For the text-containing cell, return its midpoint in [X, Y] coordinate format. 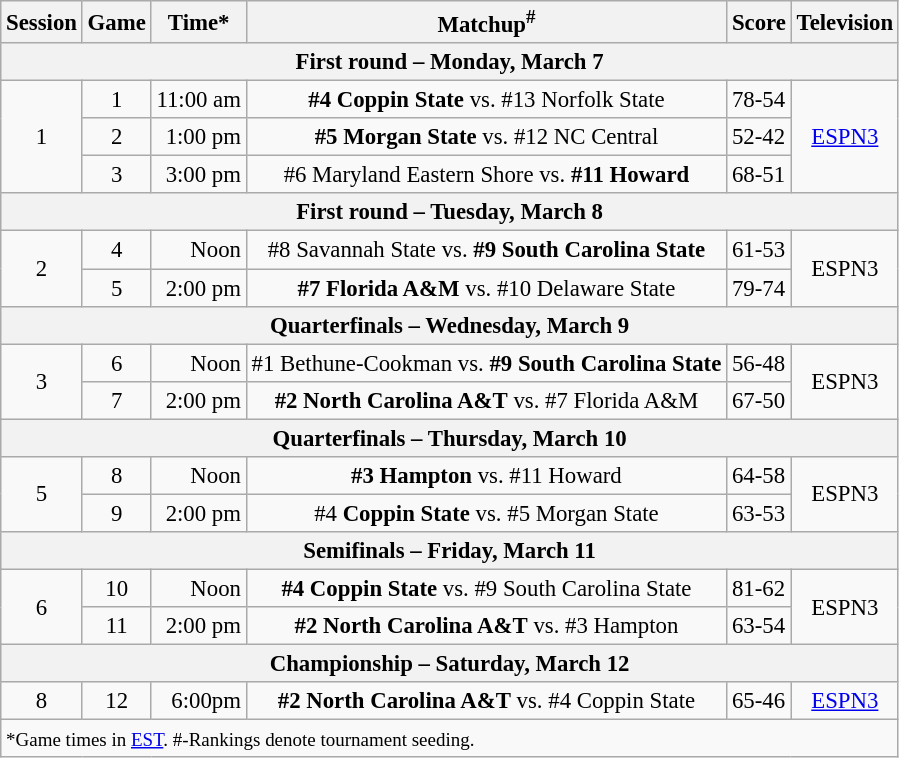
65-46 [760, 701]
67-50 [760, 400]
81-62 [760, 588]
78-54 [760, 100]
First round – Tuesday, March 8 [450, 213]
*Game times in EST. #-Rankings denote tournament seeding. [450, 739]
79-74 [760, 288]
11:00 am [198, 100]
63-53 [760, 513]
Semifinals – Friday, March 11 [450, 551]
68-51 [760, 175]
61-53 [760, 250]
9 [116, 513]
#6 Maryland Eastern Shore vs. #11 Howard [486, 175]
Quarterfinals – Thursday, March 10 [450, 438]
10 [116, 588]
4 [116, 250]
1:00 pm [198, 137]
#8 Savannah State vs. #9 South Carolina State [486, 250]
Session [42, 22]
#1 Bethune-Cookman vs. #9 South Carolina State [486, 363]
#3 Hampton vs. #11 Howard [486, 476]
6:00pm [198, 701]
#7 Florida A&M vs. #10 Delaware State [486, 288]
7 [116, 400]
#2 North Carolina A&T vs. #7 Florida A&M [486, 400]
3:00 pm [198, 175]
56-48 [760, 363]
Television [844, 22]
Game [116, 22]
#2 North Carolina A&T vs. #3 Hampton [486, 626]
Quarterfinals – Wednesday, March 9 [450, 325]
Score [760, 22]
Time* [198, 22]
52-42 [760, 137]
#5 Morgan State vs. #12 NC Central [486, 137]
#4 Coppin State vs. #13 Norfolk State [486, 100]
Championship – Saturday, March 12 [450, 664]
First round – Monday, March 7 [450, 62]
#4 Coppin State vs. #5 Morgan State [486, 513]
11 [116, 626]
12 [116, 701]
64-58 [760, 476]
Matchup# [486, 22]
#2 North Carolina A&T vs. #4 Coppin State [486, 701]
63-54 [760, 626]
#4 Coppin State vs. #9 South Carolina State [486, 588]
